Detect which cell encompasses the target text, then output its [X, Y] center coordinate. 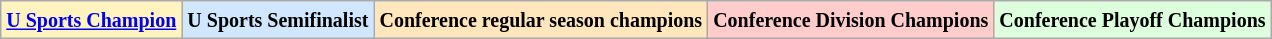
Conference regular season champions [541, 20]
Conference Division Champions [851, 20]
U Sports Semifinalist [278, 20]
U Sports Champion [92, 20]
Conference Playoff Champions [1132, 20]
